Search for the cell housing the specified text and yield its (x, y) center coordinate. 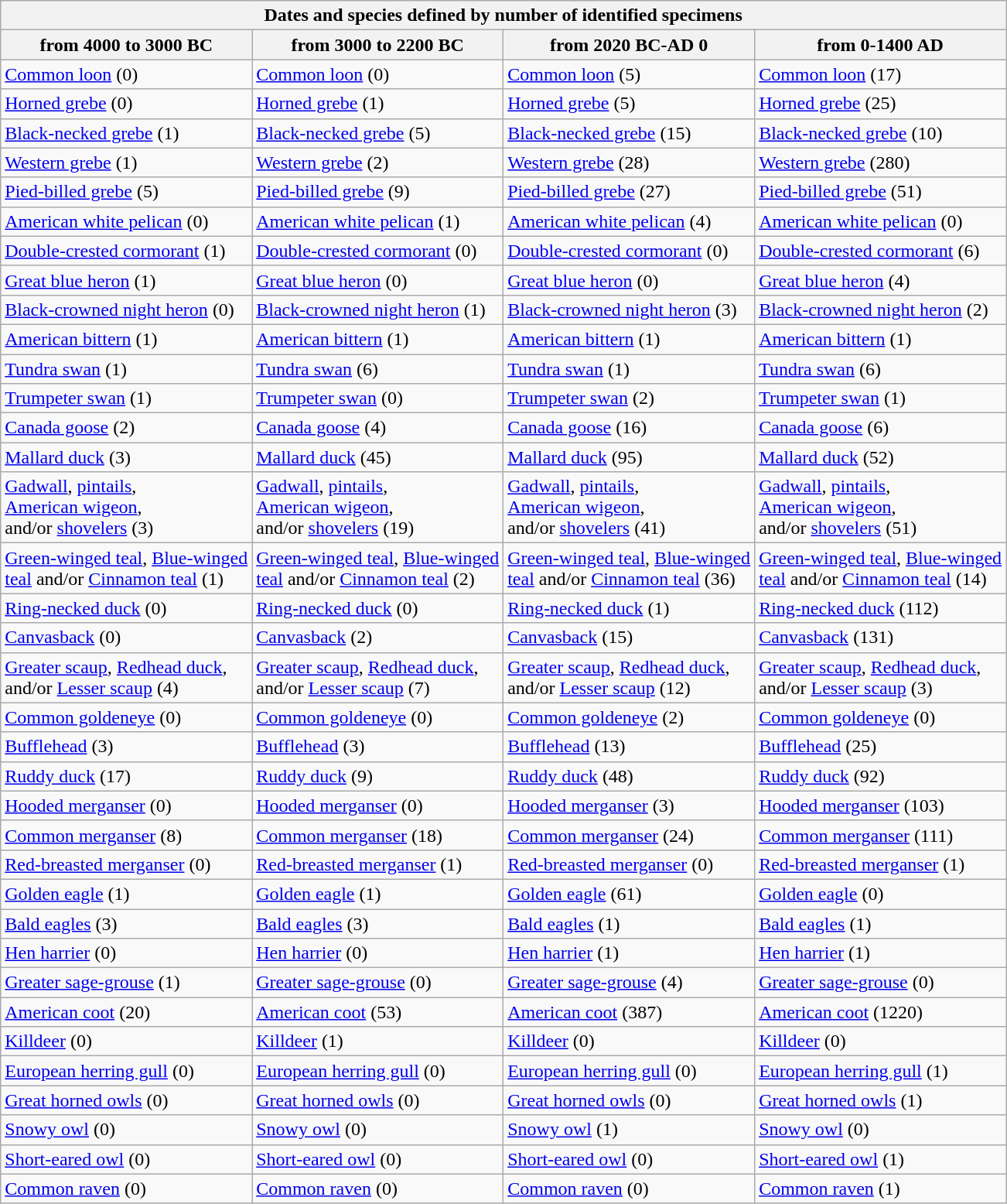
Great blue heron (1) (127, 280)
Bufflehead (13) (630, 747)
Black-necked grebe (15) (630, 133)
Canvasback (0) (127, 638)
American coot (387) (630, 1012)
American coot (20) (127, 1012)
Ruddy duck (17) (127, 776)
Double-crested cormorant (1) (127, 251)
Green-winged teal, Blue-winged teal and/or Cinnamon teal (36) (630, 568)
Common merganser (18) (377, 835)
Green-winged teal, Blue-winged teal and/or Cinnamon teal (14) (880, 568)
Canada goose (4) (377, 428)
Green-winged teal, Blue-winged teal and/or Cinnamon teal (2) (377, 568)
Golden eagle (61) (630, 894)
European herring gull (1) (880, 1071)
Greater scaup, Redhead duck, and/or Lesser scaup (3) (880, 678)
Horned grebe (1) (377, 104)
Gadwall, pintails, American wigeon, and/or shovelers (19) (377, 508)
Hooded merganser (3) (630, 806)
Trumpeter swan (2) (630, 398)
Common merganser (24) (630, 835)
American coot (53) (377, 1012)
Canvasback (131) (880, 638)
Trumpeter swan (0) (377, 398)
Snowy owl (1) (630, 1130)
Canada goose (6) (880, 428)
Golden eagle (0) (880, 894)
Black-crowned night heron (1) (377, 310)
Pied-billed grebe (9) (377, 192)
Short-eared owl (1) (880, 1159)
Western grebe (1) (127, 162)
Mallard duck (52) (880, 457)
Bufflehead (25) (880, 747)
Mallard duck (45) (377, 457)
Black-necked grebe (10) (880, 133)
American coot (1220) (880, 1012)
Greater sage-grouse (1) (127, 983)
Pied-billed grebe (5) (127, 192)
Common merganser (8) (127, 835)
Horned grebe (5) (630, 104)
Ruddy duck (92) (880, 776)
Common loon (5) (630, 74)
Canvasback (2) (377, 638)
Green-winged teal, Blue-winged teal and/or Cinnamon teal (1) (127, 568)
Great horned owls (1) (880, 1100)
American white pelican (1) (377, 221)
Black-crowned night heron (2) (880, 310)
from 0-1400 AD (880, 45)
Ruddy duck (9) (377, 776)
Ruddy duck (48) (630, 776)
Black-crowned night heron (3) (630, 310)
American white pelican (4) (630, 221)
Western grebe (2) (377, 162)
Black-necked grebe (1) (127, 133)
Canada goose (16) (630, 428)
Great blue heron (4) (880, 280)
Horned grebe (0) (127, 104)
Ring-necked duck (112) (880, 608)
Ring-necked duck (1) (630, 608)
Greater scaup, Redhead duck, and/or Lesser scaup (4) (127, 678)
Pied-billed grebe (27) (630, 192)
Horned grebe (25) (880, 104)
Gadwall, pintails, American wigeon, and/or shovelers (51) (880, 508)
from 3000 to 2200 BC (377, 45)
Gadwall, pintails, American wigeon, and/or shovelers (3) (127, 508)
Common raven (1) (880, 1189)
Canada goose (2) (127, 428)
Black-necked grebe (5) (377, 133)
Common loon (17) (880, 74)
from 2020 BC-AD 0 (630, 45)
Hooded merganser (103) (880, 806)
Greater scaup, Redhead duck, and/or Lesser scaup (7) (377, 678)
Dates and species defined by number of identified specimens (503, 15)
Common merganser (111) (880, 835)
Greater sage-grouse (4) (630, 983)
Mallard duck (95) (630, 457)
Common goldeneye (2) (630, 717)
Mallard duck (3) (127, 457)
Black-crowned night heron (0) (127, 310)
from 4000 to 3000 BC (127, 45)
Canvasback (15) (630, 638)
Western grebe (28) (630, 162)
Killdeer (1) (377, 1042)
Western grebe (280) (880, 162)
Double-crested cormorant (6) (880, 251)
Gadwall, pintails, American wigeon, and/or shovelers (41) (630, 508)
Greater scaup, Redhead duck, and/or Lesser scaup (12) (630, 678)
Pied-billed grebe (51) (880, 192)
